Locate the cell with the specified text and output its (x, y) center coordinate. 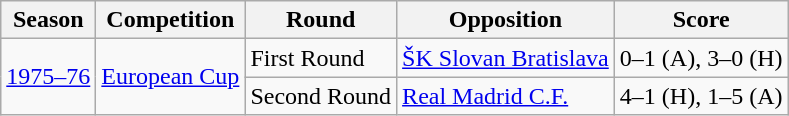
European Cup (170, 77)
ŠK Slovan Bratislava (506, 58)
Opposition (506, 20)
4–1 (H), 1–5 (A) (701, 96)
Round (321, 20)
Season (48, 20)
Real Madrid C.F. (506, 96)
1975–76 (48, 77)
Second Round (321, 96)
Competition (170, 20)
0–1 (A), 3–0 (H) (701, 58)
First Round (321, 58)
Score (701, 20)
